Find where the given text appears and provide that cell's center as [x, y] coordinate. 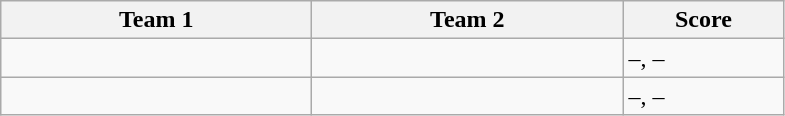
Team 1 [156, 20]
Team 2 [468, 20]
Score [704, 20]
